Extract the [x, y] coordinate from the center of the cell holding the provided text.  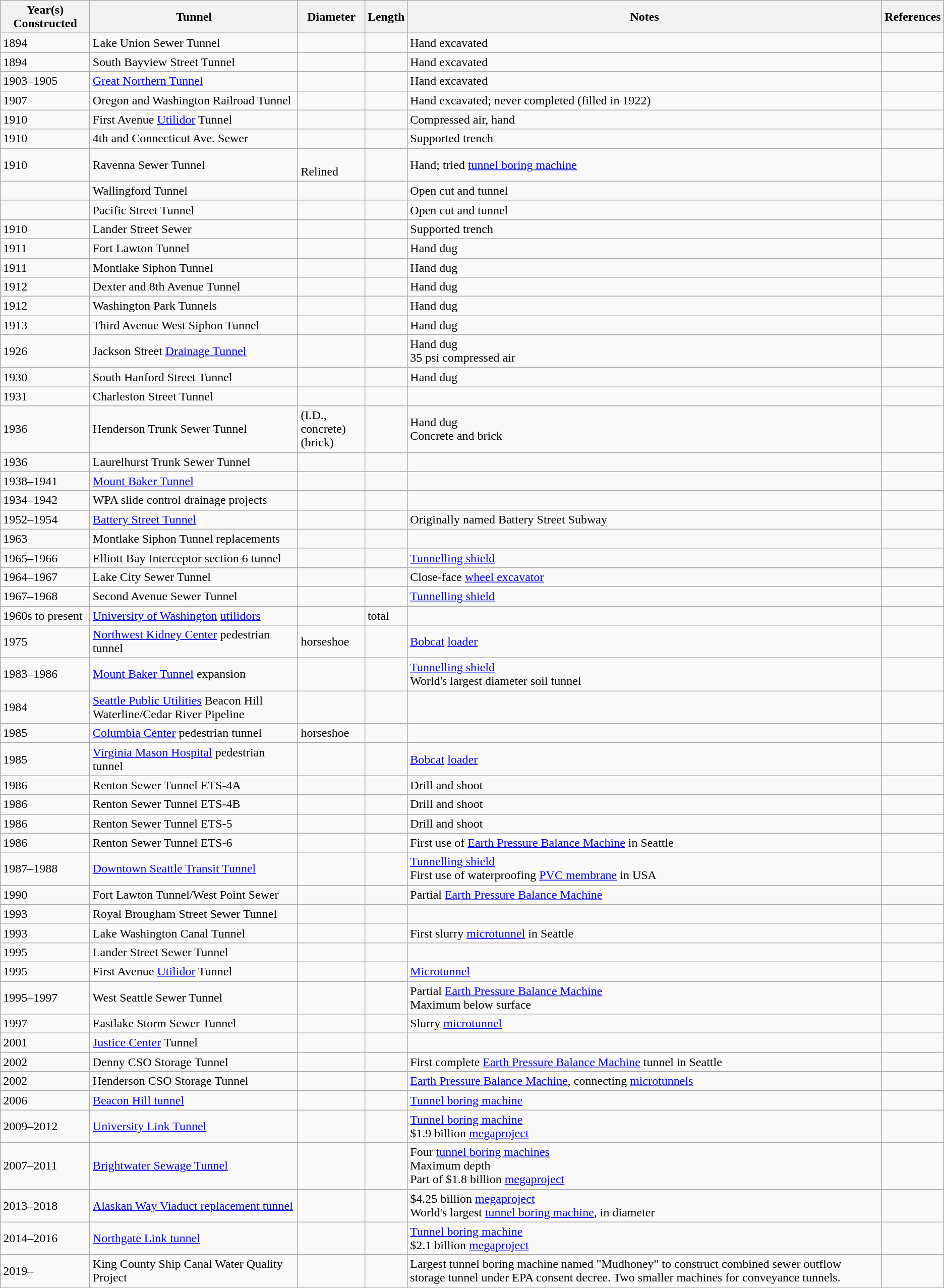
Alaskan Way Viaduct replacement tunnel [194, 1205]
Earth Pressure Balance Machine, connecting microtunnels [644, 1081]
University Link Tunnel [194, 1127]
4th and Connecticut Ave. Sewer [194, 139]
Renton Sewer Tunnel ETS-6 [194, 843]
Slurry microtunnel [644, 1024]
1964–1967 [45, 577]
1975 [45, 641]
1990 [45, 895]
Renton Sewer Tunnel ETS-5 [194, 824]
Lake Union Sewer Tunnel [194, 43]
Henderson Trunk Sewer Tunnel [194, 429]
References [913, 17]
Hand; tried tunnel boring machine [644, 164]
Virginia Mason Hospital pedestrian tunnel [194, 759]
Justice Center Tunnel [194, 1043]
1903–1905 [45, 81]
$4.25 billion megaprojectWorld's largest tunnel boring machine, in diameter [644, 1205]
1907 [45, 100]
Montlake Siphon Tunnel replacements [194, 539]
Tunnel [194, 17]
1983–1986 [45, 675]
Relined [331, 164]
Fort Lawton Tunnel/West Point Sewer [194, 895]
Mount Baker Tunnel [194, 481]
Tunnelling shieldWorld's largest diameter soil tunnel [644, 675]
1987–1988 [45, 868]
Lake City Sewer Tunnel [194, 577]
Laurelhurst Trunk Sewer Tunnel [194, 462]
total [386, 616]
Dexter and 8th Avenue Tunnel [194, 287]
West Seattle Sewer Tunnel [194, 998]
Elliott Bay Interceptor section 6 tunnel [194, 558]
Beacon Hill tunnel [194, 1100]
1930 [45, 377]
2001 [45, 1043]
Henderson CSO Storage Tunnel [194, 1081]
Notes [644, 17]
Ravenna Sewer Tunnel [194, 164]
Denny CSO Storage Tunnel [194, 1062]
2013–2018 [45, 1205]
1934–1942 [45, 500]
Great Northern Tunnel [194, 81]
Compressed air, hand [644, 120]
Washington Park Tunnels [194, 306]
Downtown Seattle Transit Tunnel [194, 868]
Pacific Street Tunnel [194, 210]
University of Washington utilidors [194, 616]
2019– [45, 1271]
1960s to present [45, 616]
First use of Earth Pressure Balance Machine in Seattle [644, 843]
Brightwater Sewage Tunnel [194, 1166]
Lander Street Sewer Tunnel [194, 952]
South Hanford Street Tunnel [194, 377]
Originally named Battery Street Subway [644, 519]
1995–1997 [45, 998]
Hand dug35 psi compressed air [644, 351]
2009–2012 [45, 1127]
Fort Lawton Tunnel [194, 248]
Renton Sewer Tunnel ETS-4A [194, 785]
Mount Baker Tunnel expansion [194, 675]
Hand dugConcrete and brick [644, 429]
1984 [45, 707]
Charleston Street Tunnel [194, 396]
Partial Earth Pressure Balance MachineMaximum below surface [644, 998]
2014–2016 [45, 1239]
Tunnel boring machine$1.9 billion megaproject [644, 1127]
1938–1941 [45, 481]
1931 [45, 396]
Northgate Link tunnel [194, 1239]
Tunnelling shieldFirst use of waterproofing PVC membrane in USA [644, 868]
South Bayview Street Tunnel [194, 62]
Lake Washington Canal Tunnel [194, 933]
Seattle Public Utilities Beacon Hill Waterline/Cedar River Pipeline [194, 707]
Tunnel boring machine$2.1 billion megaproject [644, 1239]
Battery Street Tunnel [194, 519]
Eastlake Storm Sewer Tunnel [194, 1024]
Renton Sewer Tunnel ETS-4B [194, 804]
Montlake Siphon Tunnel [194, 268]
Hand excavated; never completed (filled in 1922) [644, 100]
2006 [45, 1100]
Tunnel boring machine [644, 1100]
Partial Earth Pressure Balance Machine [644, 895]
Diameter [331, 17]
1913 [45, 325]
Columbia Center pedestrian tunnel [194, 733]
Northwest Kidney Center pedestrian tunnel [194, 641]
1926 [45, 351]
Third Avenue West Siphon Tunnel [194, 325]
Length [386, 17]
1952–1954 [45, 519]
Wallingford Tunnel [194, 191]
Second Avenue Sewer Tunnel [194, 596]
1963 [45, 539]
Lander Street Sewer [194, 229]
1965–1966 [45, 558]
Royal Brougham Street Sewer Tunnel [194, 914]
Oregon and Washington Railroad Tunnel [194, 100]
First complete Earth Pressure Balance Machine tunnel in Seattle [644, 1062]
(I.D., concrete) (brick) [331, 429]
Microtunnel [644, 971]
Close-face wheel excavator [644, 577]
King County Ship Canal Water Quality Project [194, 1271]
WPA slide control drainage projects [194, 500]
2007–2011 [45, 1166]
Year(s) Constructed [45, 17]
First slurry microtunnel in Seattle [644, 933]
1967–1968 [45, 596]
1997 [45, 1024]
Jackson Street Drainage Tunnel [194, 351]
Four tunnel boring machinesMaximum depth Part of $1.8 billion megaproject [644, 1166]
